Determine the [x, y] coordinate at the center of the cell enclosing the given text.  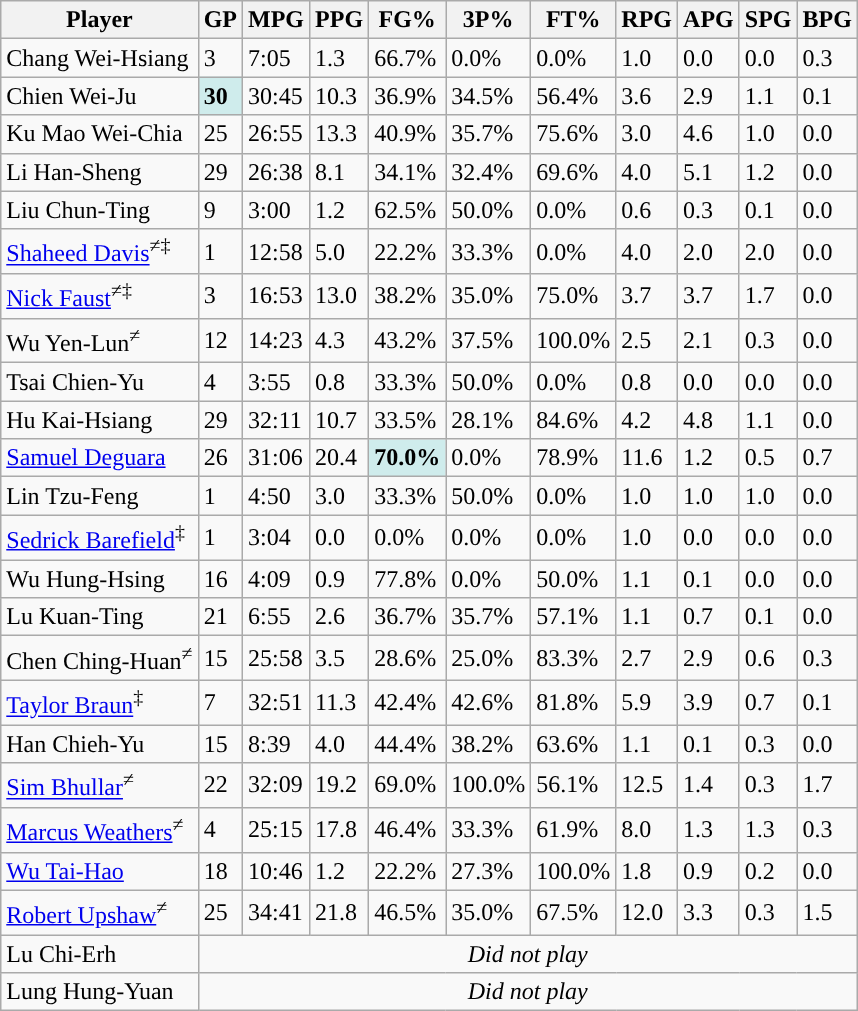
APG [709, 20]
34.5% [488, 96]
1.5 [827, 912]
30:45 [276, 96]
Liu Chun-Ting [100, 210]
Wu Hung-Hsing [100, 579]
Shaheed Davis≠‡ [100, 252]
10:46 [276, 871]
25:15 [276, 830]
Tsai Chien-Yu [100, 382]
3.9 [709, 702]
Chen Ching-Huan≠ [100, 658]
37.5% [488, 340]
61.9% [574, 830]
5.0 [340, 252]
77.8% [408, 579]
3:55 [276, 382]
12.5 [647, 786]
28.1% [488, 420]
Li Han-Sheng [100, 172]
69.0% [408, 786]
FG% [408, 20]
Wu Tai-Hao [100, 871]
RPG [647, 20]
28.6% [408, 658]
40.9% [408, 134]
46.5% [408, 912]
42.6% [488, 702]
Han Chieh-Yu [100, 744]
32:51 [276, 702]
FT% [574, 20]
3:04 [276, 538]
75.6% [574, 134]
6:55 [276, 617]
Taylor Braun‡ [100, 702]
67.5% [574, 912]
11.3 [340, 702]
33.5% [408, 420]
Chien Wei-Ju [100, 96]
Chang Wei-Hsiang [100, 58]
Hu Kai-Hsiang [100, 420]
70.0% [408, 458]
2.1 [709, 340]
27.3% [488, 871]
7:05 [276, 58]
Lin Tzu-Feng [100, 496]
42.4% [408, 702]
26 [220, 458]
2.5 [647, 340]
13.3 [340, 134]
GP [220, 20]
7 [220, 702]
32:09 [276, 786]
75.0% [574, 296]
26:55 [276, 134]
0.2 [768, 871]
16:53 [276, 296]
10.3 [340, 96]
SPG [768, 20]
Samuel Deguara [100, 458]
3.5 [340, 658]
3.3 [709, 912]
19.2 [340, 786]
36.9% [408, 96]
43.2% [408, 340]
62.5% [408, 210]
81.8% [574, 702]
PPG [340, 20]
1.4 [709, 786]
5.9 [647, 702]
12:58 [276, 252]
31:06 [276, 458]
30 [220, 96]
57.1% [574, 617]
34:41 [276, 912]
Player [100, 20]
32:11 [276, 420]
Lu Kuan-Ting [100, 617]
Marcus Weathers≠ [100, 830]
1.8 [647, 871]
18 [220, 871]
32.4% [488, 172]
Robert Upshaw≠ [100, 912]
84.6% [574, 420]
3.6 [647, 96]
25.0% [488, 658]
Lung Hung-Yuan [100, 992]
8.0 [647, 830]
9 [220, 210]
20.4 [340, 458]
69.6% [574, 172]
Nick Faust≠‡ [100, 296]
2.6 [340, 617]
21 [220, 617]
66.7% [408, 58]
12.0 [647, 912]
13.0 [340, 296]
3P% [488, 20]
21.8 [340, 912]
11.6 [647, 458]
8.1 [340, 172]
10.7 [340, 420]
0.5 [768, 458]
34.1% [408, 172]
17.8 [340, 830]
26:38 [276, 172]
4:50 [276, 496]
22 [220, 786]
Ku Mao Wei-Chia [100, 134]
BPG [827, 20]
78.9% [574, 458]
63.6% [574, 744]
36.7% [408, 617]
14:23 [276, 340]
56.1% [574, 786]
16 [220, 579]
Sedrick Barefield‡ [100, 538]
4.6 [709, 134]
8:39 [276, 744]
Lu Chi-Erh [100, 954]
44.4% [408, 744]
4.3 [340, 340]
4:09 [276, 579]
5.1 [709, 172]
83.3% [574, 658]
2.7 [647, 658]
4.2 [647, 420]
12 [220, 340]
Sim Bhullar≠ [100, 786]
25:58 [276, 658]
4.8 [709, 420]
56.4% [574, 96]
Wu Yen-Lun≠ [100, 340]
3:00 [276, 210]
46.4% [408, 830]
MPG [276, 20]
